Detect which cell encompasses the target text, then output its [X, Y] center coordinate. 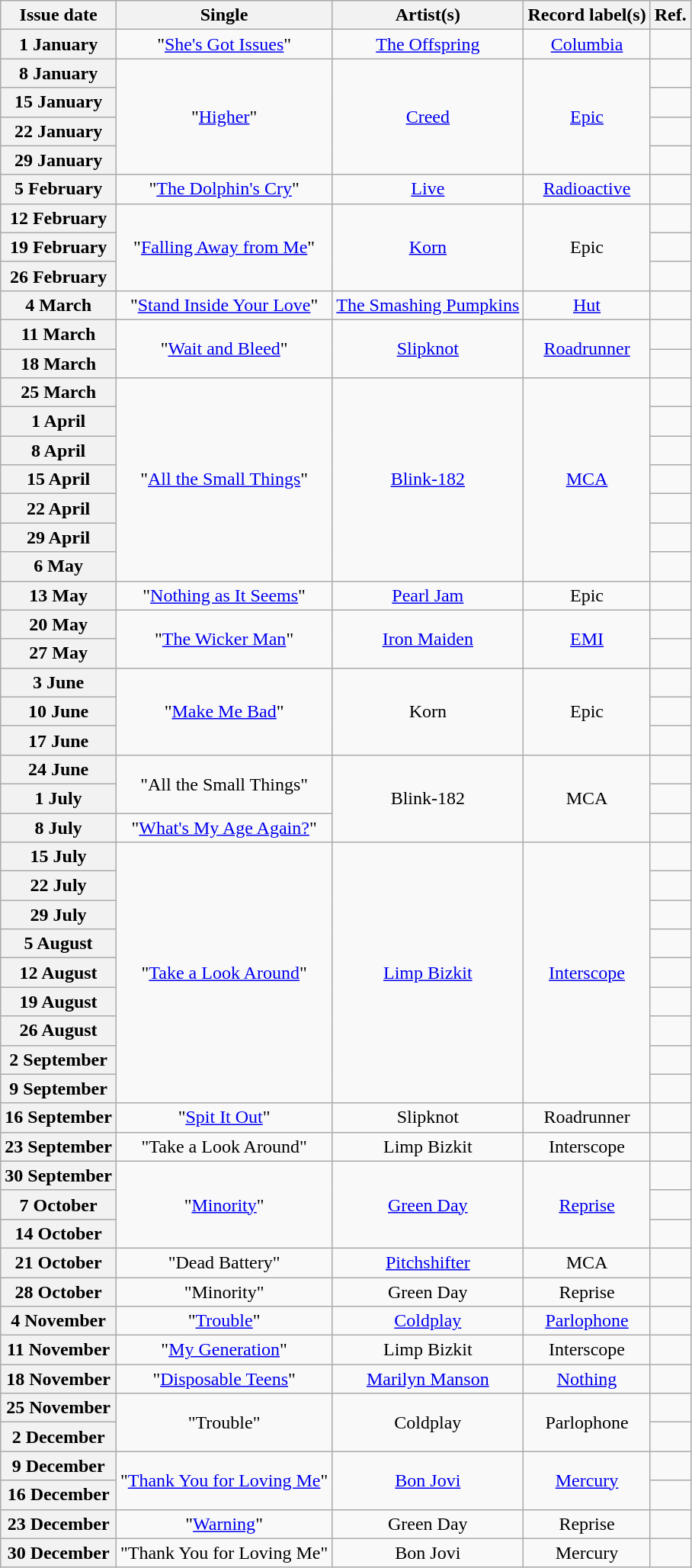
Pitchshifter [428, 1262]
"What's My Age Again?" [224, 827]
Single [224, 15]
29 April [59, 537]
19 August [59, 1002]
"Wait and Bleed" [224, 348]
Creed [428, 117]
5 February [59, 189]
30 December [59, 1553]
15 April [59, 479]
Record label(s) [587, 15]
The Offspring [428, 44]
22 January [59, 131]
Hut [587, 305]
"Higher" [224, 117]
29 January [59, 160]
1 July [59, 798]
10 June [59, 711]
18 March [59, 364]
28 October [59, 1292]
12 August [59, 973]
15 July [59, 857]
30 September [59, 1175]
1 January [59, 44]
EMI [587, 639]
22 July [59, 886]
16 September [59, 1117]
4 November [59, 1321]
"Stand Inside Your Love" [224, 305]
9 September [59, 1089]
8 July [59, 827]
Radioactive [587, 189]
"Warning" [224, 1524]
23 December [59, 1524]
26 August [59, 1031]
6 May [59, 566]
5 August [59, 944]
17 June [59, 740]
"Make Me Bad" [224, 711]
"Dead Battery" [224, 1262]
Issue date [59, 15]
"She's Got Issues" [224, 44]
27 May [59, 653]
15 January [59, 102]
7 October [59, 1204]
12 February [59, 218]
Live [428, 189]
2 September [59, 1060]
9 December [59, 1466]
23 September [59, 1146]
18 November [59, 1379]
20 May [59, 624]
11 March [59, 334]
16 December [59, 1495]
"Nothing as It Seems" [224, 595]
4 March [59, 305]
25 March [59, 393]
Iron Maiden [428, 639]
21 October [59, 1262]
29 July [59, 915]
11 November [59, 1350]
"Disposable Teens" [224, 1379]
24 June [59, 769]
13 May [59, 595]
"The Wicker Man" [224, 639]
"Falling Away from Me" [224, 247]
8 April [59, 451]
"The Dolphin's Cry" [224, 189]
Artist(s) [428, 15]
19 February [59, 247]
2 December [59, 1437]
"My Generation" [224, 1350]
Ref. [671, 15]
1 April [59, 422]
"Spit It Out" [224, 1117]
Nothing [587, 1379]
22 April [59, 508]
Marilyn Manson [428, 1379]
Pearl Jam [428, 595]
26 February [59, 276]
14 October [59, 1233]
3 June [59, 682]
Columbia [587, 44]
The Smashing Pumpkins [428, 305]
25 November [59, 1408]
8 January [59, 73]
